Identify which cell holds the provided text, then report its (x, y) central coordinate. 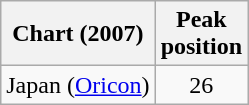
26 (201, 85)
Peakposition (201, 34)
Japan (Oricon) (78, 85)
Chart (2007) (78, 34)
